Locate the cell with the specified text and output its (X, Y) center coordinate. 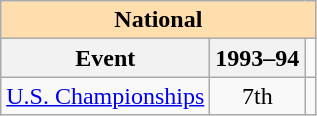
1993–94 (258, 58)
7th (258, 96)
National (158, 20)
Event (106, 58)
U.S. Championships (106, 96)
